Pinpoint the cell where the given text exists, returning its [x, y] midpoint coordinate. 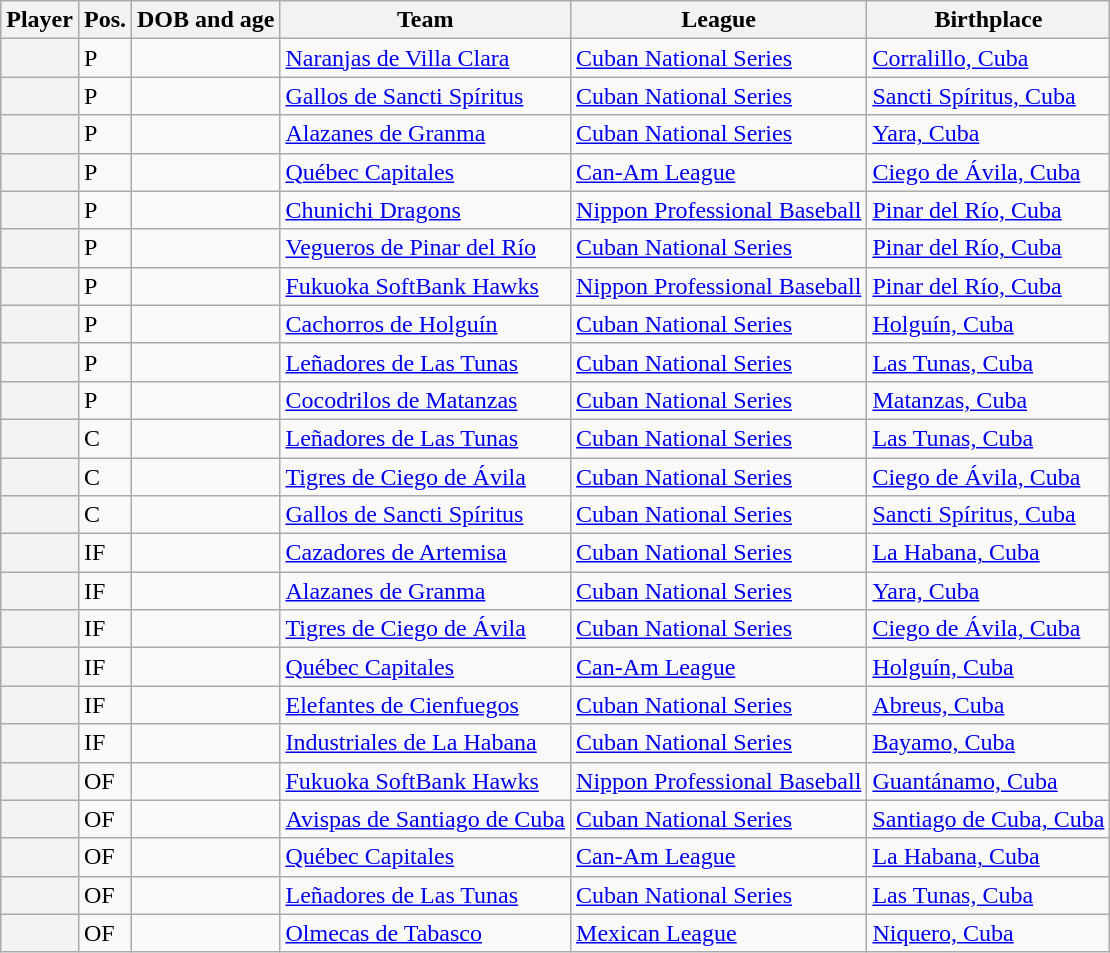
Bayamo, Cuba [988, 743]
Chunichi Dragons [426, 210]
Industriales de La Habana [426, 743]
Olmecas de Tabasco [426, 933]
League [719, 20]
Cazadores de Artemisa [426, 553]
Niquero, Cuba [988, 933]
DOB and age [206, 20]
Vegueros de Pinar del Río [426, 248]
Santiago de Cuba, Cuba [988, 819]
Cocodrilos de Matanzas [426, 400]
Cachorros de Holguín [426, 324]
Mexican League [719, 933]
Birthplace [988, 20]
Pos. [104, 20]
Avispas de Santiago de Cuba [426, 819]
Team [426, 20]
Matanzas, Cuba [988, 400]
Player [40, 20]
Naranjas de Villa Clara [426, 58]
Corralillo, Cuba [988, 58]
Guantánamo, Cuba [988, 781]
Abreus, Cuba [988, 705]
Elefantes de Cienfuegos [426, 705]
